For the text-containing cell, return its midpoint in (X, Y) coordinate format. 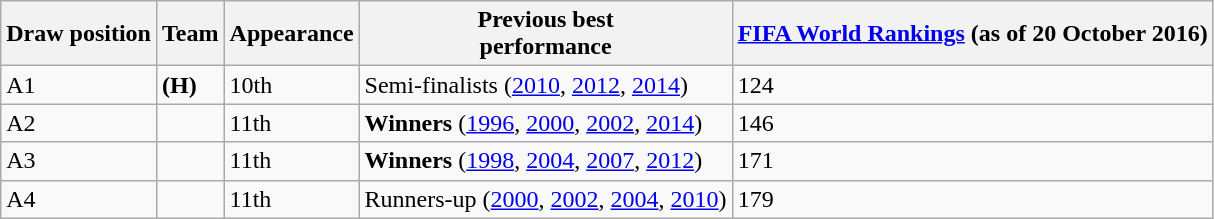
A2 (79, 123)
Previous bestperformance (546, 34)
146 (972, 123)
FIFA World Rankings (as of 20 October 2016) (972, 34)
A1 (79, 85)
Runners-up (2000, 2002, 2004, 2010) (546, 199)
Team (190, 34)
A3 (79, 161)
A4 (79, 199)
Draw position (79, 34)
Semi-finalists (2010, 2012, 2014) (546, 85)
Winners (1996, 2000, 2002, 2014) (546, 123)
10th (292, 85)
(H) (190, 85)
171 (972, 161)
124 (972, 85)
179 (972, 199)
Appearance (292, 34)
Winners (1998, 2004, 2007, 2012) (546, 161)
